For the text-containing cell, return its midpoint in (x, y) coordinate format. 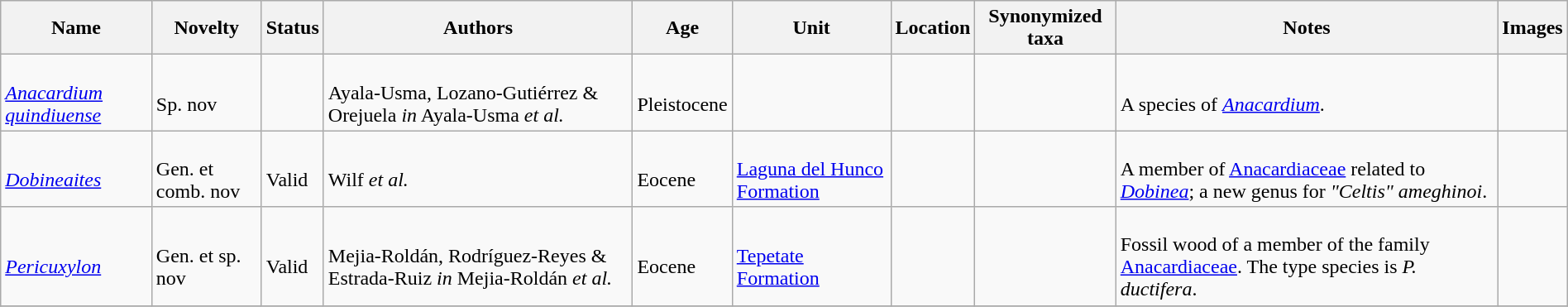
Gen. et sp. nov (207, 257)
Gen. et comb. nov (207, 169)
Ayala-Usma, Lozano-Gutiérrez & Orejuela in Ayala-Usma et al. (478, 93)
Synonymized taxa (1045, 28)
Location (933, 28)
A species of Anacardium. (1307, 93)
Tepetate Formation (811, 257)
A member of Anacardiaceae related to Dobinea; a new genus for "Celtis" ameghinoi. (1307, 169)
Unit (811, 28)
Notes (1307, 28)
Status (293, 28)
Pleistocene (682, 93)
Images (1532, 28)
Pericuxylon (76, 257)
Sp. nov (207, 93)
Laguna del Hunco Formation (811, 169)
Name (76, 28)
Anacardium quindiuense (76, 93)
Fossil wood of a member of the family Anacardiaceae. The type species is P. ductifera. (1307, 257)
Mejia-Roldán, Rodríguez-Reyes & Estrada-Ruiz in Mejia-Roldán et al. (478, 257)
Authors (478, 28)
Novelty (207, 28)
Dobineaites (76, 169)
Age (682, 28)
Wilf et al. (478, 169)
